Return the (X, Y) coordinate for the center point of the cell that contains the specified text.  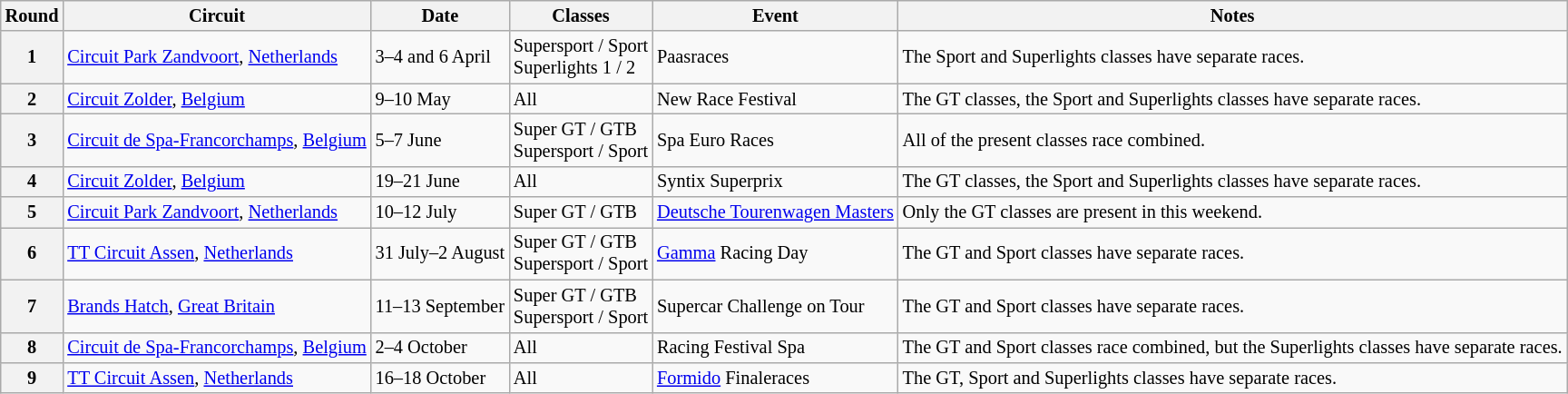
Super GT / GTB (581, 212)
2 (33, 99)
6 (33, 253)
Deutsche Tourenwagen Masters (775, 212)
9 (33, 378)
Only the GT classes are present in this weekend. (1232, 212)
Classes (581, 15)
New Race Festival (775, 99)
Event (775, 15)
Spa Euro Races (775, 140)
5–7 June (440, 140)
10–12 July (440, 212)
16–18 October (440, 378)
Gamma Racing Day (775, 253)
Syntix Superprix (775, 182)
The GT, Sport and Superlights classes have separate races. (1232, 378)
3–4 and 6 April (440, 57)
The GT and Sport classes race combined, but the Superlights classes have separate races. (1232, 348)
All of the present classes race combined. (1232, 140)
The Sport and Superlights classes have separate races. (1232, 57)
Notes (1232, 15)
9–10 May (440, 99)
Racing Festival Spa (775, 348)
4 (33, 182)
Round (33, 15)
1 (33, 57)
Brands Hatch, Great Britain (216, 306)
7 (33, 306)
8 (33, 348)
Date (440, 15)
31 July–2 August (440, 253)
Supersport / Sport Superlights 1 / 2 (581, 57)
19–21 June (440, 182)
3 (33, 140)
5 (33, 212)
Circuit (216, 15)
11–13 September (440, 306)
2–4 October (440, 348)
Formido Finaleraces (775, 378)
Supercar Challenge on Tour (775, 306)
Paasraces (775, 57)
